Provide the [x, y] coordinate of the cell's center where the given text is located.  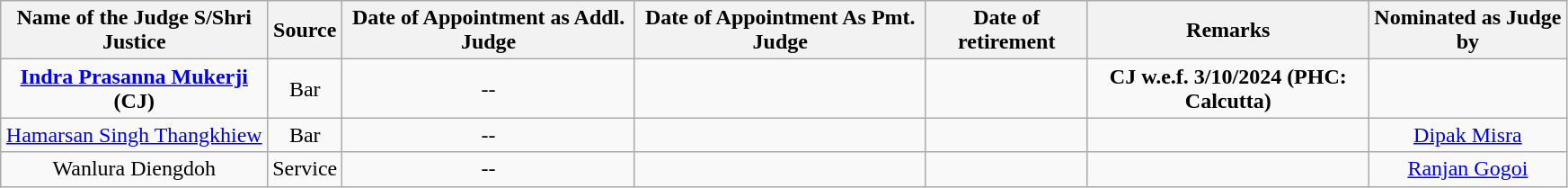
Hamarsan Singh Thangkhiew [135, 135]
Date of Appointment as Addl. Judge [489, 31]
Name of the Judge S/Shri Justice [135, 31]
Source [306, 31]
Nominated as Judge by [1467, 31]
Service [306, 169]
Remarks [1227, 31]
Ranjan Gogoi [1467, 169]
Indra Prasanna Mukerji (CJ) [135, 88]
Wanlura Diengdoh [135, 169]
Date of Appointment As Pmt. Judge [780, 31]
CJ w.e.f. 3/10/2024 (PHC: Calcutta) [1227, 88]
Date of retirement [1006, 31]
Dipak Misra [1467, 135]
